From the cell containing the given text, extract its center point as (x, y) coordinate. 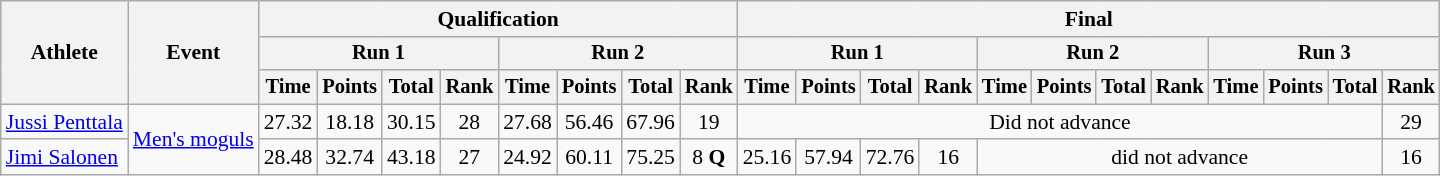
27.68 (528, 122)
67.96 (650, 122)
60.11 (589, 158)
Event (194, 52)
28 (470, 122)
Qualification (498, 19)
24.92 (528, 158)
8 Q (709, 158)
did not advance (1180, 158)
30.15 (412, 122)
19 (709, 122)
Athlete (64, 52)
43.18 (412, 158)
Run 3 (1324, 54)
57.94 (828, 158)
Jimi Salonen (64, 158)
18.18 (349, 122)
72.76 (890, 158)
Did not advance (1060, 122)
25.16 (768, 158)
Men's moguls (194, 140)
Jussi Penttala (64, 122)
27.32 (288, 122)
29 (1411, 122)
75.25 (650, 158)
27 (470, 158)
Final (1089, 19)
32.74 (349, 158)
28.48 (288, 158)
56.46 (589, 122)
